Detect which cell encompasses the target text, then output its [x, y] center coordinate. 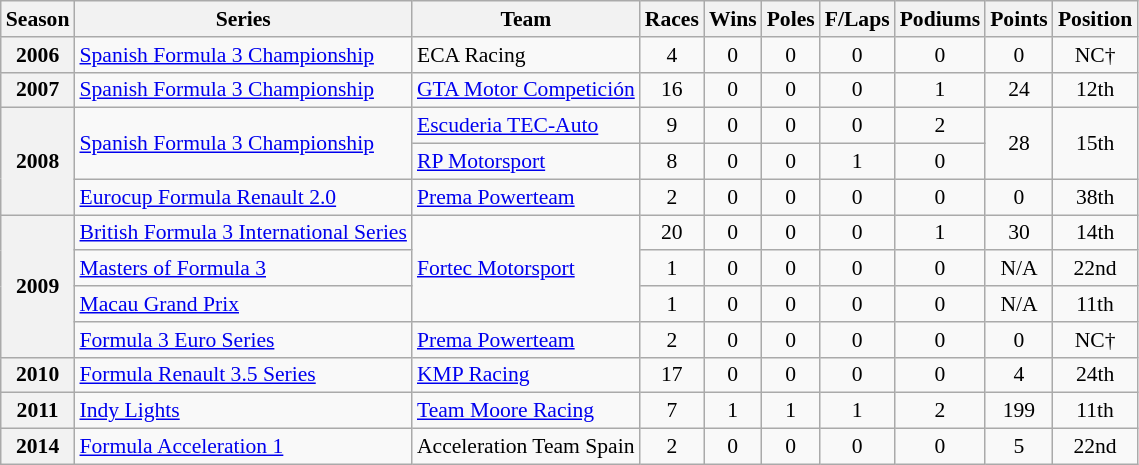
2010 [38, 375]
Eurocup Formula Renault 2.0 [242, 197]
24 [1019, 90]
Position [1095, 19]
Poles [791, 19]
199 [1019, 411]
Macau Grand Prix [242, 304]
KMP Racing [526, 375]
14th [1095, 233]
F/Laps [858, 19]
38th [1095, 197]
2009 [38, 286]
8 [672, 162]
RP Motorsport [526, 162]
Wins [733, 19]
Season [38, 19]
2007 [38, 90]
2008 [38, 162]
Podiums [940, 19]
Formula 3 Euro Series [242, 340]
16 [672, 90]
Escuderia TEC-Auto [526, 126]
Indy Lights [242, 411]
Formula Acceleration 1 [242, 447]
British Formula 3 International Series [242, 233]
Team Moore Racing [526, 411]
Acceleration Team Spain [526, 447]
5 [1019, 447]
17 [672, 375]
Series [242, 19]
Formula Renault 3.5 Series [242, 375]
2011 [38, 411]
9 [672, 126]
12th [1095, 90]
24th [1095, 375]
ECA Racing [526, 55]
20 [672, 233]
15th [1095, 144]
Races [672, 19]
Team [526, 19]
GTA Motor Competición [526, 90]
2006 [38, 55]
Fortec Motorsport [526, 268]
7 [672, 411]
28 [1019, 144]
2014 [38, 447]
30 [1019, 233]
Masters of Formula 3 [242, 269]
Points [1019, 19]
